Determine the [x, y] coordinate at the center of the cell enclosing the given text.  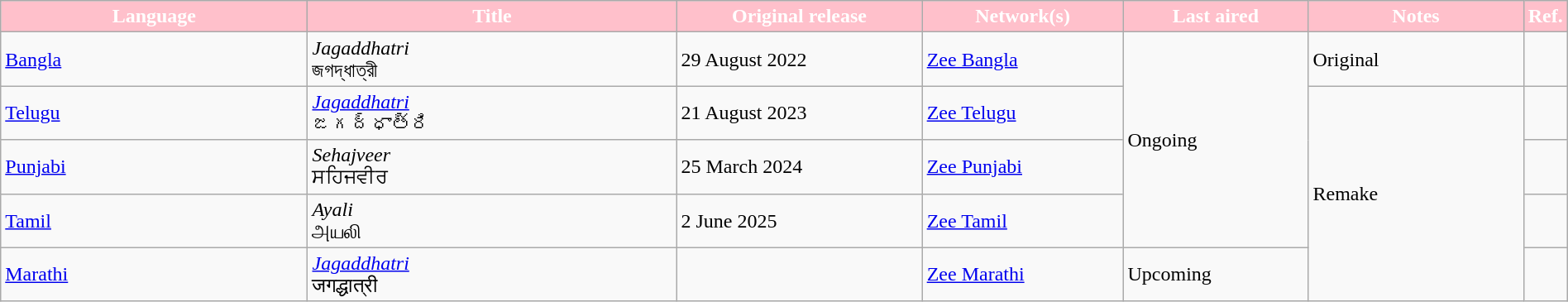
Zee Punjabi [1022, 167]
Upcoming [1216, 275]
29 August 2022 [799, 60]
Bangla [154, 60]
Tamil [154, 220]
Zee Telugu [1022, 113]
Notes [1416, 17]
Original release [799, 17]
Network(s) [1022, 17]
25 March 2024 [799, 167]
Punjabi [154, 167]
Jagaddhatri জগদ্ধাত্রী [492, 60]
Original [1416, 60]
Telugu [154, 113]
Jagaddhatri జగద్ధాత్రి [492, 113]
Zee Marathi [1022, 275]
Title [492, 17]
Language [154, 17]
Ref. [1545, 17]
Jagaddhatri जगद्धात्री [492, 275]
Zee Bangla [1022, 60]
21 August 2023 [799, 113]
Ongoing [1216, 140]
Remake [1416, 194]
Zee Tamil [1022, 220]
Sehajveer ਸਹਿਜਵੀਰ [492, 167]
2 June 2025 [799, 220]
Ayali அயலி [492, 220]
Last aired [1216, 17]
Marathi [154, 275]
